Search for the cell housing the specified text and yield its [X, Y] center coordinate. 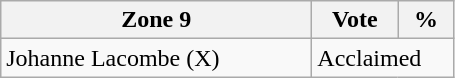
Acclaimed [383, 58]
Vote [355, 20]
Johanne Lacombe (X) [156, 58]
% [426, 20]
Zone 9 [156, 20]
